Identify which cell holds the provided text, then report its [X, Y] central coordinate. 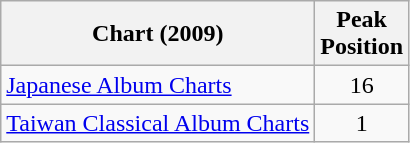
1 [362, 123]
PeakPosition [362, 34]
Japanese Album Charts [158, 85]
16 [362, 85]
Chart (2009) [158, 34]
Taiwan Classical Album Charts [158, 123]
